Extract the (x, y) coordinate from the center of the cell holding the provided text.  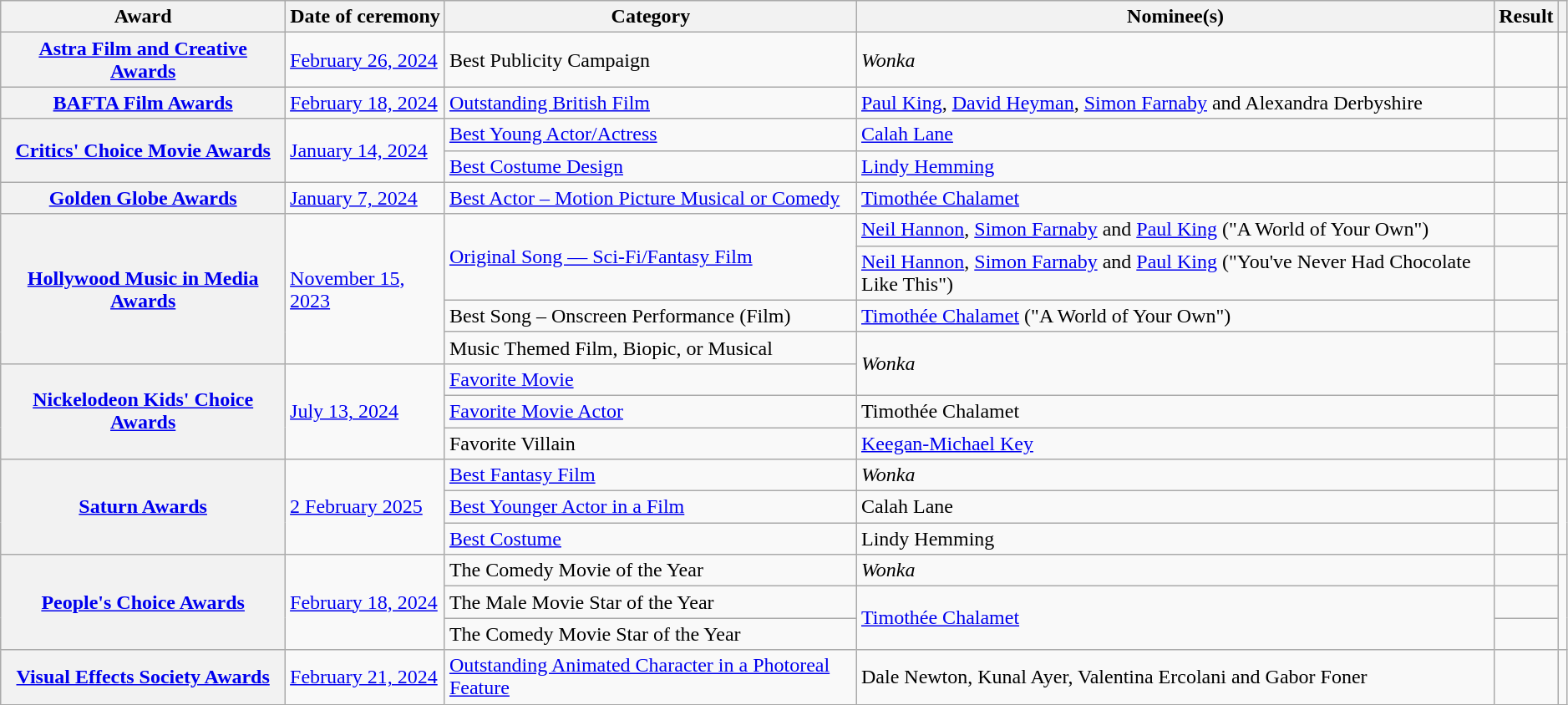
Nickelodeon Kids' Choice Awards (144, 411)
Hollywood Music in Media Awards (144, 289)
Best Publicity Campaign (650, 60)
Paul King, David Heyman, Simon Farnaby and Alexandra Derbyshire (1175, 103)
Nominee(s) (1175, 17)
Neil Hannon, Simon Farnaby and Paul King ("You've Never Had Chocolate Like This") (1175, 272)
November 15, 2023 (366, 289)
Result (1526, 17)
Outstanding Animated Character in a Photoreal Feature (650, 677)
The Comedy Movie Star of the Year (650, 634)
BAFTA Film Awards (144, 103)
Astra Film and Creative Awards (144, 60)
Neil Hannon, Simon Farnaby and Paul King ("A World of Your Own") (1175, 230)
The Male Movie Star of the Year (650, 602)
Outstanding British Film (650, 103)
Music Themed Film, Biopic, or Musical (650, 347)
Best Young Actor/Actress (650, 134)
Award (144, 17)
Best Younger Actor in a Film (650, 507)
Favorite Movie Actor (650, 411)
January 7, 2024 (366, 198)
Date of ceremony (366, 17)
Best Actor – Motion Picture Musical or Comedy (650, 198)
Saturn Awards (144, 507)
Dale Newton, Kunal Ayer, Valentina Ercolani and Gabor Foner (1175, 677)
The Comedy Movie of the Year (650, 571)
February 21, 2024 (366, 677)
February 26, 2024 (366, 60)
Best Costume (650, 539)
Visual Effects Society Awards (144, 677)
Best Costume Design (650, 166)
Timothée Chalamet ("A World of Your Own") (1175, 316)
Original Song — Sci-Fi/Fantasy Film (650, 257)
Best Song – Onscreen Performance (Film) (650, 316)
People's Choice Awards (144, 602)
Favorite Movie (650, 379)
Favorite Villain (650, 444)
Best Fantasy Film (650, 475)
July 13, 2024 (366, 411)
Critics' Choice Movie Awards (144, 150)
Category (650, 17)
Keegan-Michael Key (1175, 444)
January 14, 2024 (366, 150)
2 February 2025 (366, 507)
Golden Globe Awards (144, 198)
